Return (x, y) of the center of cell containing provided text 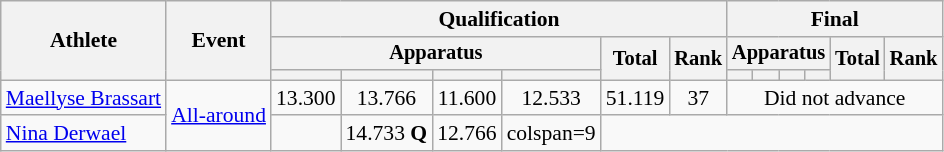
All-around (218, 116)
Athlete (84, 40)
13.300 (306, 98)
Final (834, 19)
colspan=9 (552, 134)
Event (218, 40)
Maellyse Brassart (84, 98)
12.533 (552, 98)
Qualification (499, 19)
51.119 (636, 98)
Nina Derwael (84, 134)
13.766 (386, 98)
11.600 (466, 98)
12.766 (466, 134)
Did not advance (834, 98)
14.733 Q (386, 134)
37 (698, 98)
